From the cell containing the given text, extract its center point as [X, Y] coordinate. 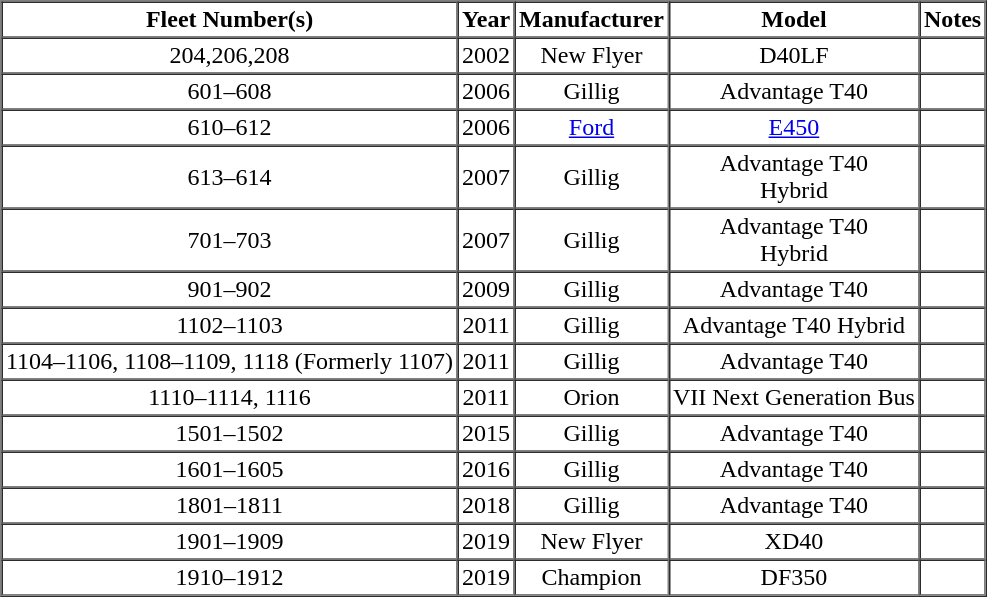
D40LF [794, 56]
701–703 [230, 240]
E450 [794, 128]
Year [486, 20]
2016 [486, 470]
Ford [592, 128]
1102–1103 [230, 326]
610–612 [230, 128]
2015 [486, 434]
204,206,208 [230, 56]
1104–1106, 1108–1109, 1118 (Formerly 1107) [230, 362]
1910–1912 [230, 578]
Notes [952, 20]
901–902 [230, 290]
Champion [592, 578]
Model [794, 20]
Orion [592, 398]
2002 [486, 56]
613–614 [230, 178]
XD40 [794, 542]
601–608 [230, 92]
DF350 [794, 578]
1901–1909 [230, 542]
1110–1114, 1116 [230, 398]
2018 [486, 506]
1501–1502 [230, 434]
1601–1605 [230, 470]
Fleet Number(s) [230, 20]
2009 [486, 290]
VII Next Generation Bus [794, 398]
Advantage T40 Hybrid [794, 326]
Manufacturer [592, 20]
1801–1811 [230, 506]
